Output the (X, Y) coordinate of the center of the cell containing the given text.  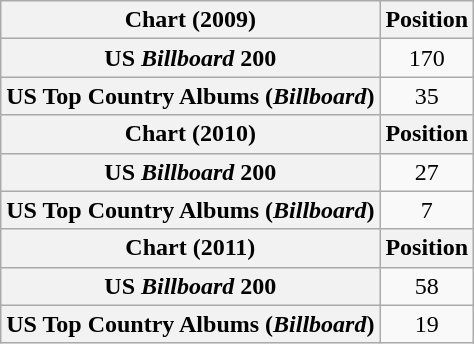
Chart (2009) (190, 20)
27 (427, 172)
Chart (2011) (190, 248)
58 (427, 286)
Chart (2010) (190, 134)
170 (427, 58)
35 (427, 96)
7 (427, 210)
19 (427, 324)
